Extract the (X, Y) coordinate from the center of the cell holding the provided text.  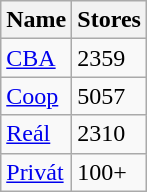
CBA (36, 58)
Stores (110, 20)
2310 (110, 134)
Coop (36, 96)
2359 (110, 58)
100+ (110, 172)
5057 (110, 96)
Reál (36, 134)
Privát (36, 172)
Name (36, 20)
